Capture the cell that displays the provided text and extract its [X, Y] central coordinate. 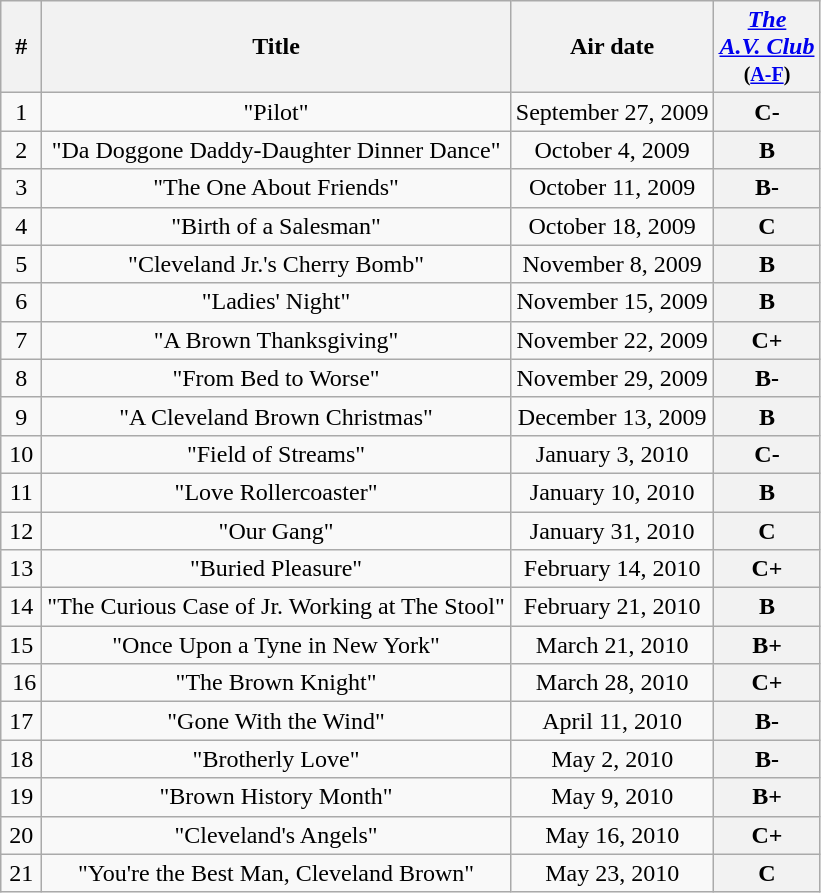
"A Cleveland Brown Christmas" [276, 416]
November 29, 2009 [612, 378]
"From Bed to Worse" [276, 378]
12 [22, 531]
March 28, 2010 [612, 683]
"A Brown Thanksgiving" [276, 340]
May 2, 2010 [612, 759]
18 [22, 759]
"Da Doggone Daddy-Daughter Dinner Dance" [276, 150]
January 31, 2010 [612, 531]
January 3, 2010 [612, 454]
May 23, 2010 [612, 873]
8 [22, 378]
16 [22, 683]
October 4, 2009 [612, 150]
Air date [612, 47]
February 14, 2010 [612, 569]
"Field of Streams" [276, 454]
"Pilot" [276, 112]
11 [22, 492]
20 [22, 835]
November 15, 2009 [612, 302]
October 18, 2009 [612, 226]
May 9, 2010 [612, 797]
"You're the Best Man, Cleveland Brown" [276, 873]
March 21, 2010 [612, 645]
3 [22, 188]
6 [22, 302]
November 22, 2009 [612, 340]
"Cleveland's Angels" [276, 835]
"Gone With the Wind" [276, 721]
"The Brown Knight" [276, 683]
15 [22, 645]
"Brown History Month" [276, 797]
4 [22, 226]
9 [22, 416]
"Once Upon a Tyne in New York" [276, 645]
February 21, 2010 [612, 607]
"Love Rollercoaster" [276, 492]
April 11, 2010 [612, 721]
"Cleveland Jr.'s Cherry Bomb" [276, 264]
"The Curious Case of Jr. Working at The Stool" [276, 607]
November 8, 2009 [612, 264]
2 [22, 150]
5 [22, 264]
"Ladies' Night" [276, 302]
December 13, 2009 [612, 416]
May 16, 2010 [612, 835]
The A.V. Club(A-F) [767, 47]
"Birth of a Salesman" [276, 226]
7 [22, 340]
21 [22, 873]
10 [22, 454]
14 [22, 607]
19 [22, 797]
January 10, 2010 [612, 492]
"Our Gang" [276, 531]
"The One About Friends" [276, 188]
October 11, 2009 [612, 188]
1 [22, 112]
September 27, 2009 [612, 112]
# [22, 47]
Title [276, 47]
"Brotherly Love" [276, 759]
"Buried Pleasure" [276, 569]
17 [22, 721]
13 [22, 569]
